From the cell containing the given text, extract its center point as (x, y) coordinate. 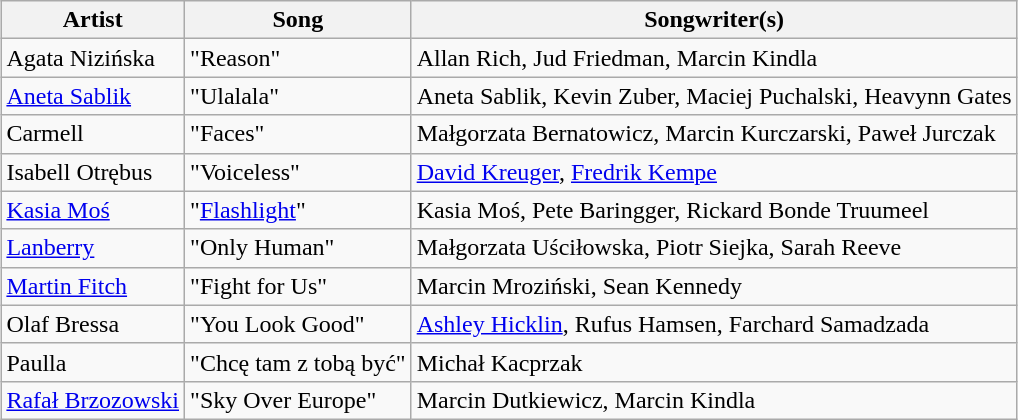
"Reason" (298, 58)
Songwriter(s) (714, 20)
"Only Human" (298, 248)
Michał Kacprzak (714, 362)
"You Look Good" (298, 324)
David Kreuger, Fredrik Kempe (714, 172)
Marcin Mroziński, Sean Kennedy (714, 286)
Kasia Moś, Pete Baringger, Rickard Bonde Truumeel (714, 210)
Małgorzata Uściłowska, Piotr Siejka, Sarah Reeve (714, 248)
Martin Fitch (93, 286)
Ashley Hicklin, Rufus Hamsen, Farchard Samadzada (714, 324)
Agata Nizińska (93, 58)
"Flashlight" (298, 210)
"Voiceless" (298, 172)
Allan Rich, Jud Friedman, Marcin Kindla (714, 58)
"Sky Over Europe" (298, 400)
Song (298, 20)
Paulla (93, 362)
Kasia Moś (93, 210)
"Ulalala" (298, 96)
Rafał Brzozowski (93, 400)
"Fight for Us" (298, 286)
Lanberry (93, 248)
Marcin Dutkiewicz, Marcin Kindla (714, 400)
Aneta Sablik, Kevin Zuber, Maciej Puchalski, Heavynn Gates (714, 96)
"Chcę tam z tobą być" (298, 362)
Artist (93, 20)
"Faces" (298, 134)
Małgorzata Bernatowicz, Marcin Kurczarski, Paweł Jurczak (714, 134)
Isabell Otrębus (93, 172)
Aneta Sablik (93, 96)
Olaf Bressa (93, 324)
Carmell (93, 134)
